Return the (x, y) coordinate for the center point of the cell that contains the specified text.  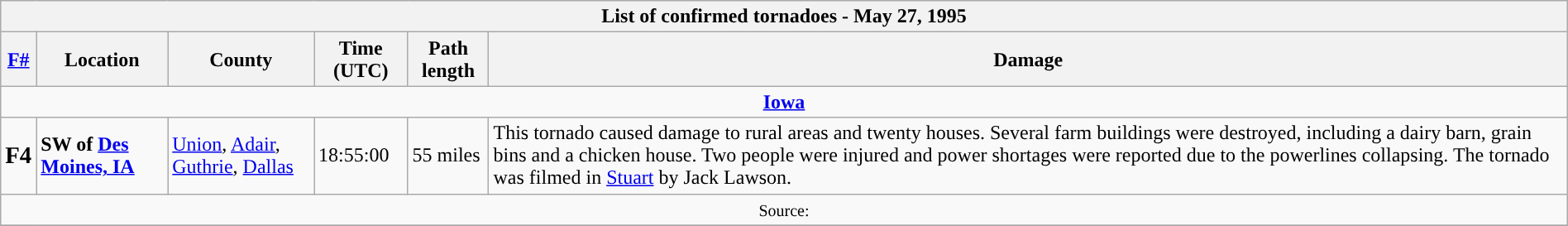
List of confirmed tornadoes - May 27, 1995 (784, 17)
Source: (784, 209)
Iowa (784, 102)
SW of Des Moines, IA (103, 156)
55 miles (448, 156)
Time (UTC) (361, 60)
Path length (448, 60)
Location (103, 60)
F4 (18, 156)
Union, Adair, Guthrie, Dallas (241, 156)
County (241, 60)
Damage (1028, 60)
18:55:00 (361, 156)
F# (18, 60)
